Capture the cell that displays the provided text and extract its (x, y) central coordinate. 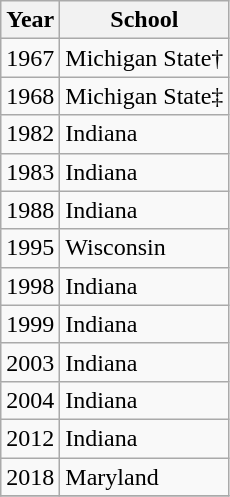
Maryland (144, 477)
Year (30, 20)
1998 (30, 286)
1983 (30, 172)
1982 (30, 134)
School (144, 20)
1999 (30, 324)
Michigan State† (144, 58)
1995 (30, 248)
Michigan State‡ (144, 96)
2018 (30, 477)
2012 (30, 438)
1967 (30, 58)
1988 (30, 210)
1968 (30, 96)
2004 (30, 400)
2003 (30, 362)
Wisconsin (144, 248)
